Locate the cell with the specified text and output its (x, y) center coordinate. 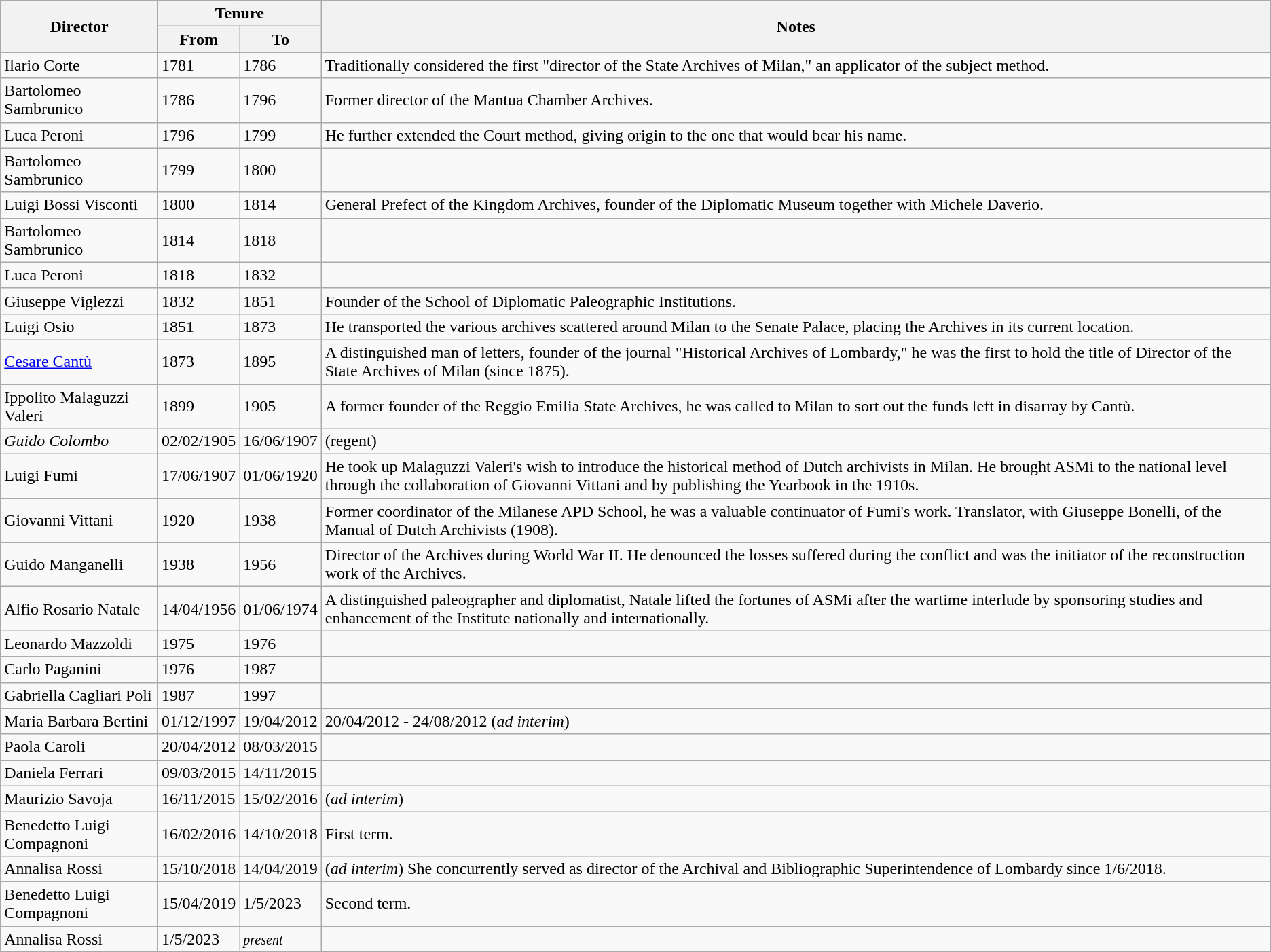
Alfio Rosario Natale (79, 608)
1781 (198, 65)
Carlo Paganini (79, 670)
Ippolito Malaguzzi Valeri (79, 406)
(ad interim) She concurrently served as director of the Archival and Bibliographic Superintendence of Lombardy since 1/6/2018. (796, 868)
09/03/2015 (198, 773)
Gabriella Cagliari Poli (79, 695)
Giuseppe Viglezzi (79, 301)
A former founder of the Reggio Emilia State Archives, he was called to Milan to sort out the funds left in disarray by Cantù. (796, 406)
present (280, 939)
First term. (796, 834)
Traditionally considered the first "director of the State Archives of Milan," an applicator of the subject method. (796, 65)
Guido Manganelli (79, 565)
Luigi Bossi Visconti (79, 205)
16/11/2015 (198, 799)
Former director of the Mantua Chamber Archives. (796, 100)
Cesare Cantù (79, 361)
He transported the various archives scattered around Milan to the Senate Palace, placing the Archives in its current location. (796, 327)
16/06/1907 (280, 441)
1956 (280, 565)
1895 (280, 361)
General Prefect of the Kingdom Archives, founder of the Diplomatic Museum together with Michele Daverio. (796, 205)
15/02/2016 (280, 799)
16/02/2016 (198, 834)
From (198, 39)
15/10/2018 (198, 868)
Leonardo Mazzoldi (79, 644)
Founder of the School of Diplomatic Paleographic Institutions. (796, 301)
1899 (198, 406)
15/04/2019 (198, 903)
01/12/1997 (198, 721)
Giovanni Vittani (79, 520)
Notes (796, 26)
Second term. (796, 903)
Ilario Corte (79, 65)
14/04/1956 (198, 608)
To (280, 39)
Guido Colombo (79, 441)
Luigi Fumi (79, 477)
1997 (280, 695)
14/10/2018 (280, 834)
01/06/1974 (280, 608)
Daniela Ferrari (79, 773)
20/04/2012 (198, 747)
Paola Caroli (79, 747)
14/11/2015 (280, 773)
1920 (198, 520)
Luigi Osio (79, 327)
He further extended the Court method, giving origin to the one that would bear his name. (796, 135)
20/04/2012 - 24/08/2012 (ad interim) (796, 721)
14/04/2019 (280, 868)
Director (79, 26)
Tenure (239, 14)
(regent) (796, 441)
(ad interim) (796, 799)
1975 (198, 644)
17/06/1907 (198, 477)
Maurizio Savoja (79, 799)
19/04/2012 (280, 721)
1905 (280, 406)
02/02/1905 (198, 441)
08/03/2015 (280, 747)
Maria Barbara Bertini (79, 721)
01/06/1920 (280, 477)
